Return the (X, Y) coordinate for the center point of the cell that contains the specified text.  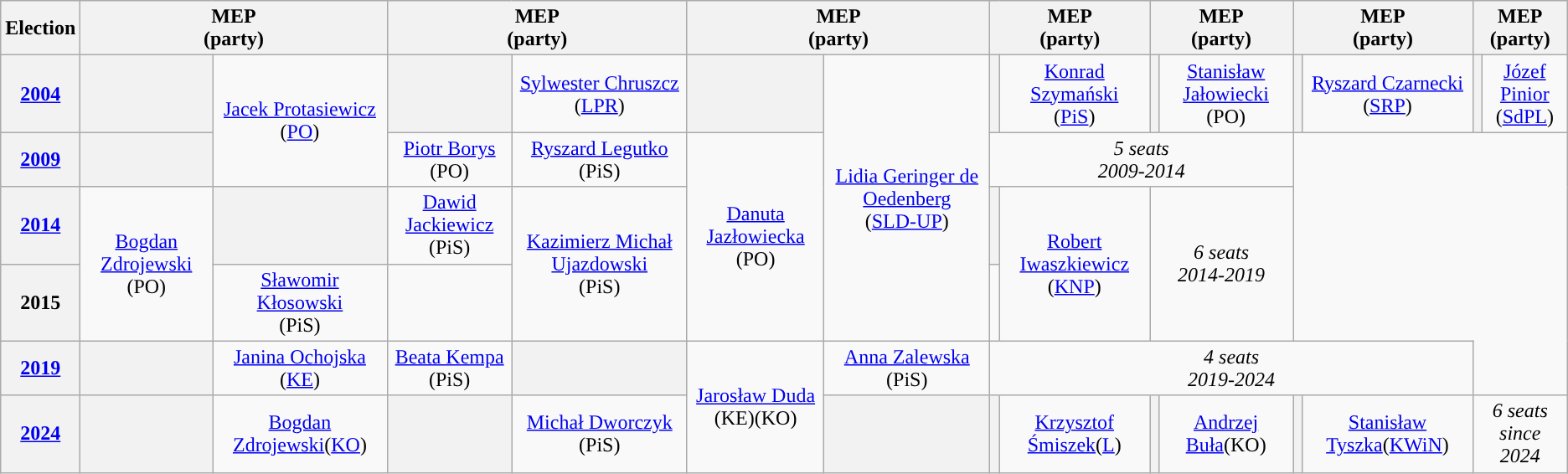
Danuta Jazłowiecka(PO) (756, 236)
Bogdan Zdrojewski(KO) (300, 434)
Piotr Borys(PO) (449, 159)
Michał Dworczyk(PiS) (600, 434)
Ryszard Czarnecki(SRP) (1388, 94)
Andrzej Buła(KO) (1226, 434)
Election (40, 28)
Krzysztof Śmiszek(L) (1075, 434)
Dawid Jackiewicz(PiS) (449, 225)
Janina Ochojska(KE) (300, 368)
Józef Pinior(SdPL) (1524, 94)
Robert Iwaszkiewicz(KNP) (1075, 264)
2014 (40, 225)
6 seats2014-2019 (1221, 264)
Bogdan Zdrojewski(PO) (147, 264)
2009 (40, 159)
Jacek Protasiewicz(PO) (300, 121)
Beata Kempa(PiS) (449, 368)
6 seatssince 2024 (1519, 434)
Kazimierz Michał Ujazdowski(PiS) (600, 264)
2004 (40, 94)
Jarosław Duda(KE)(KO) (756, 407)
Konrad Szymański(PiS) (1075, 94)
2015 (40, 302)
Anna Zalewska(PiS) (907, 368)
2024 (40, 434)
4 seats2019-2024 (1231, 368)
Sylwester Chruszcz(LPR) (600, 94)
Lidia Geringer de Oedenberg(SLD-UP) (907, 198)
2019 (40, 368)
Ryszard Legutko(PiS) (600, 159)
Stanisław Tyszka(KWiN) (1388, 434)
Stanisław Jałowiecki(PO) (1226, 94)
Sławomir Kłosowski(PiS) (300, 302)
5 seats2009-2014 (1142, 159)
